Return [X, Y] of the center of cell containing provided text 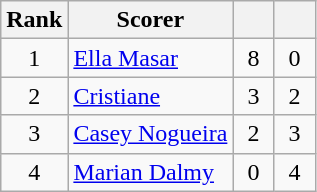
Ella Masar [150, 58]
1 [34, 58]
8 [254, 58]
Marian Dalmy [150, 172]
Casey Nogueira [150, 134]
Rank [34, 20]
Scorer [150, 20]
Cristiane [150, 96]
